Return the (X, Y) coordinate for the center point of the cell that contains the specified text.  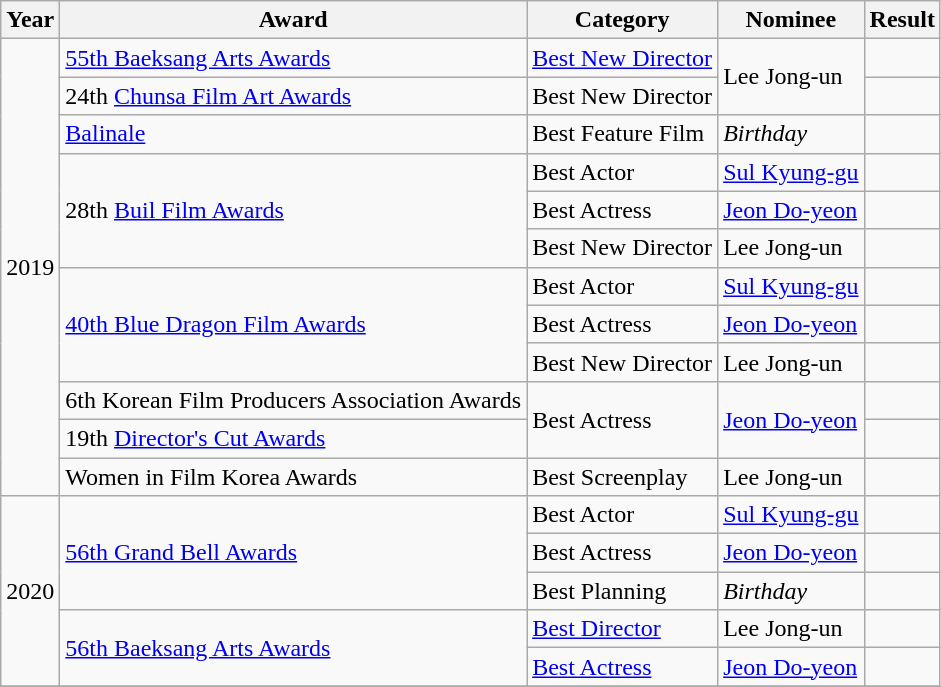
55th Baeksang Arts Awards (294, 58)
Best Feature Film (622, 134)
Best Planning (622, 591)
Best Director (622, 629)
2020 (30, 591)
28th Buil Film Awards (294, 210)
40th Blue Dragon Film Awards (294, 324)
19th Director's Cut Awards (294, 438)
Best Screenplay (622, 477)
56th Grand Bell Awards (294, 553)
Category (622, 20)
6th Korean Film Producers Association Awards (294, 400)
Balinale (294, 134)
24th Chunsa Film Art Awards (294, 96)
Result (902, 20)
Year (30, 20)
2019 (30, 268)
Women in Film Korea Awards (294, 477)
Award (294, 20)
Nominee (791, 20)
56th Baeksang Arts Awards (294, 648)
